Find where the given text appears and provide that cell's center as (x, y) coordinate. 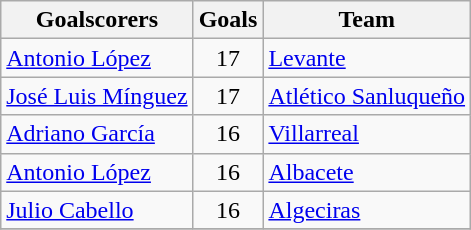
Villarreal (367, 134)
Goals (228, 20)
Atlético Sanluqueño (367, 96)
Goalscorers (97, 20)
Julio Cabello (97, 210)
Albacete (367, 172)
Team (367, 20)
Algeciras (367, 210)
Adriano García (97, 134)
Levante (367, 58)
José Luis Mínguez (97, 96)
